From the cell containing the given text, extract its center point as (X, Y) coordinate. 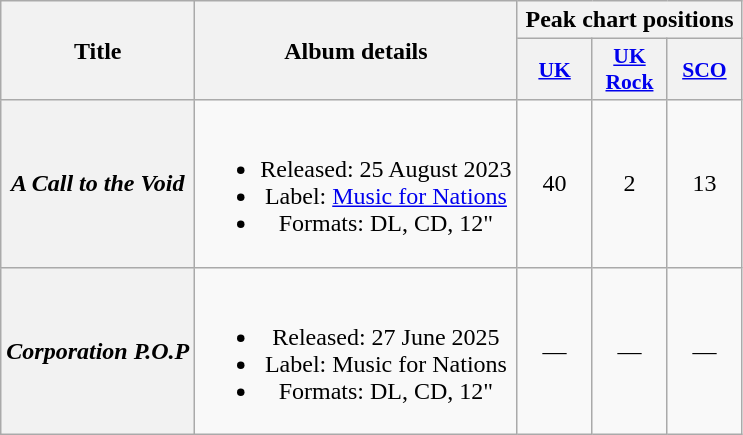
SCO (704, 70)
2 (630, 184)
UK (554, 70)
40 (554, 184)
UK Rock (630, 70)
Peak chart positions (630, 20)
Released: 27 June 2025Label: Music for NationsFormats: DL, CD, 12" (356, 350)
13 (704, 184)
Corporation P.O.P (98, 350)
A Call to the Void (98, 184)
Released: 25 August 2023Label: Music for NationsFormats: DL, CD, 12" (356, 184)
Title (98, 50)
Album details (356, 50)
